Search for the cell housing the specified text and yield its [x, y] center coordinate. 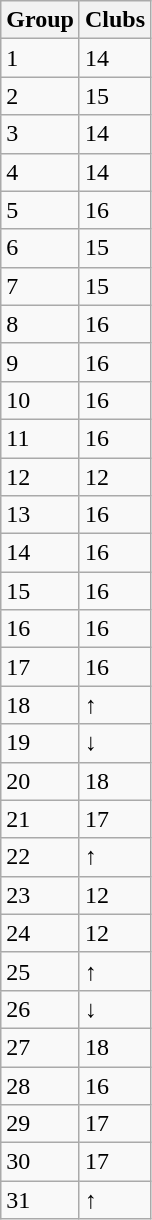
6 [40, 248]
23 [40, 895]
7 [40, 286]
3 [40, 134]
26 [40, 1009]
11 [40, 438]
22 [40, 857]
19 [40, 743]
4 [40, 172]
9 [40, 362]
21 [40, 819]
25 [40, 971]
30 [40, 1162]
1 [40, 58]
31 [40, 1200]
Clubs [114, 20]
28 [40, 1085]
2 [40, 96]
13 [40, 515]
20 [40, 781]
27 [40, 1047]
10 [40, 400]
Group [40, 20]
5 [40, 210]
8 [40, 324]
29 [40, 1124]
24 [40, 933]
